From the cell containing the given text, extract its center point as [X, Y] coordinate. 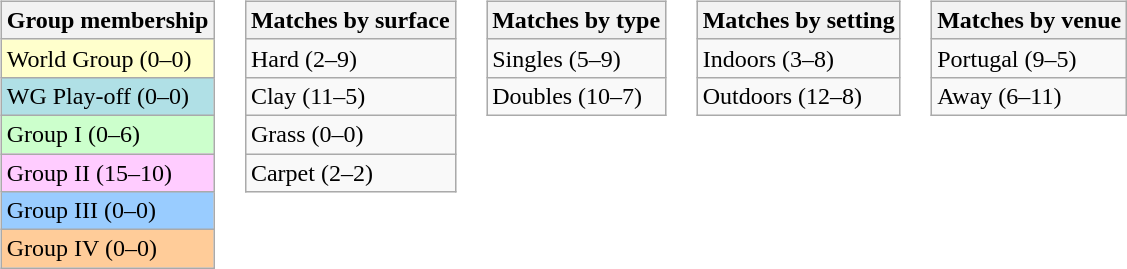
Group III (0–0) [108, 211]
Matches by type [576, 20]
Group I (0–6) [108, 134]
Indoors (3–8) [798, 58]
Group IV (0–0) [108, 249]
Clay (11–5) [350, 96]
Matches by venue [1030, 20]
Outdoors (12–8) [798, 96]
Carpet (2–2) [350, 173]
Portugal (9–5) [1030, 58]
Matches by surface [350, 20]
Hard (2–9) [350, 58]
Group II (15–10) [108, 173]
World Group (0–0) [108, 58]
Grass (0–0) [350, 134]
Away (6–11) [1030, 96]
Group membership [108, 20]
Doubles (10–7) [576, 96]
WG Play-off (0–0) [108, 96]
Singles (5–9) [576, 58]
Matches by setting [798, 20]
